Return (X, Y) of the center of cell containing provided text 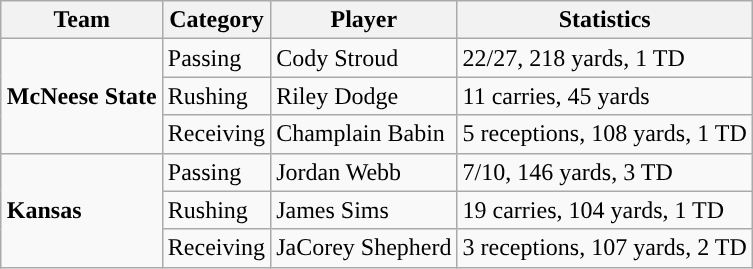
Jordan Webb (364, 172)
McNeese State (82, 96)
11 carries, 45 yards (604, 96)
Cody Stroud (364, 58)
Statistics (604, 20)
Riley Dodge (364, 96)
James Sims (364, 210)
3 receptions, 107 yards, 2 TD (604, 248)
Category (216, 20)
19 carries, 104 yards, 1 TD (604, 210)
5 receptions, 108 yards, 1 TD (604, 134)
Champlain Babin (364, 134)
Kansas (82, 210)
Player (364, 20)
Team (82, 20)
7/10, 146 yards, 3 TD (604, 172)
22/27, 218 yards, 1 TD (604, 58)
JaCorey Shepherd (364, 248)
